For the text-containing cell, return its midpoint in [x, y] coordinate format. 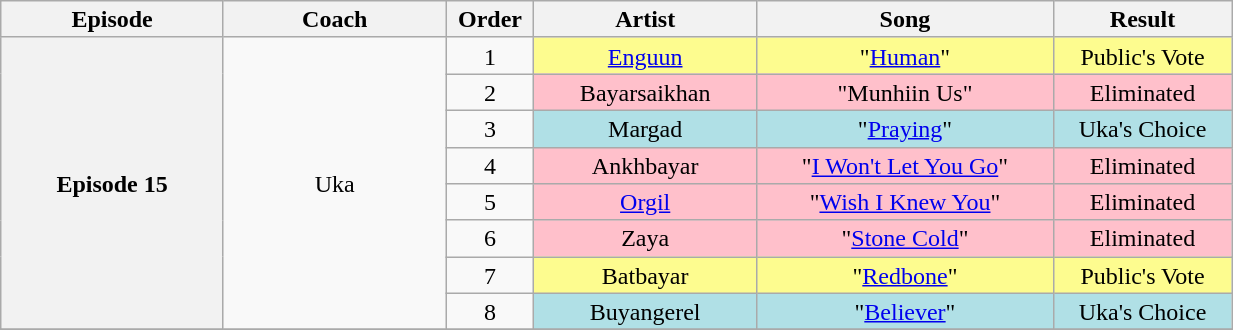
4 [490, 166]
Batbayar [646, 276]
Bayarsaikhan [646, 92]
Order [490, 20]
"Human" [906, 56]
2 [490, 92]
Ankhbayar [646, 166]
Song [906, 20]
Zaya [646, 238]
3 [490, 128]
Buyangerel [646, 312]
1 [490, 56]
"Stone Cold" [906, 238]
8 [490, 312]
"Praying" [906, 128]
Uka [334, 183]
Result [1142, 20]
"Wish I Knew You" [906, 202]
"I Won't Let You Go" [906, 166]
Coach [334, 20]
Margad [646, 128]
Artist [646, 20]
5 [490, 202]
6 [490, 238]
Episode [112, 20]
Episode 15 [112, 183]
"Believer" [906, 312]
Enguun [646, 56]
7 [490, 276]
Orgil [646, 202]
"Munhiin Us" [906, 92]
"Redbone" [906, 276]
